Detect which cell encompasses the target text, then output its [X, Y] center coordinate. 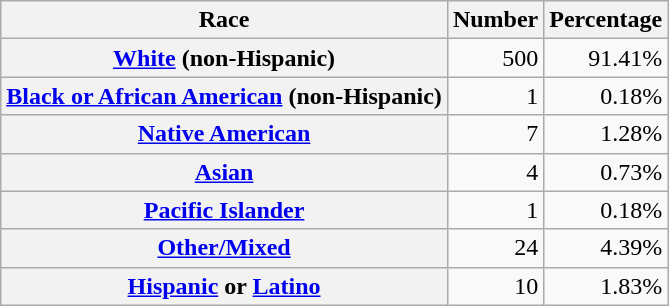
Pacific Islander [224, 210]
7 [495, 134]
White (non-Hispanic) [224, 58]
Black or African American (non-Hispanic) [224, 96]
Hispanic or Latino [224, 286]
Percentage [606, 20]
Native American [224, 134]
Number [495, 20]
10 [495, 286]
4.39% [606, 248]
1.83% [606, 286]
91.41% [606, 58]
Race [224, 20]
24 [495, 248]
1.28% [606, 134]
4 [495, 172]
Other/Mixed [224, 248]
0.73% [606, 172]
Asian [224, 172]
500 [495, 58]
